Extract the (X, Y) coordinate from the center of the cell holding the provided text.  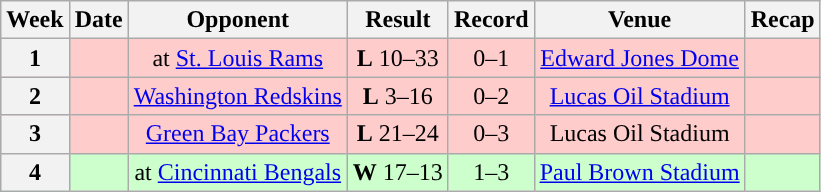
2 (35, 96)
3 (35, 134)
Edward Jones Dome (640, 58)
1–3 (491, 172)
Paul Brown Stadium (640, 172)
Opponent (238, 20)
Record (491, 20)
Green Bay Packers (238, 134)
Result (398, 20)
L 10–33 (398, 58)
Date (98, 20)
0–1 (491, 58)
at St. Louis Rams (238, 58)
Washington Redskins (238, 96)
W 17–13 (398, 172)
4 (35, 172)
at Cincinnati Bengals (238, 172)
L 21–24 (398, 134)
L 3–16 (398, 96)
0–3 (491, 134)
Week (35, 20)
Venue (640, 20)
Recap (782, 20)
0–2 (491, 96)
1 (35, 58)
